Provide the [x, y] coordinate of the cell's center where the given text is located.  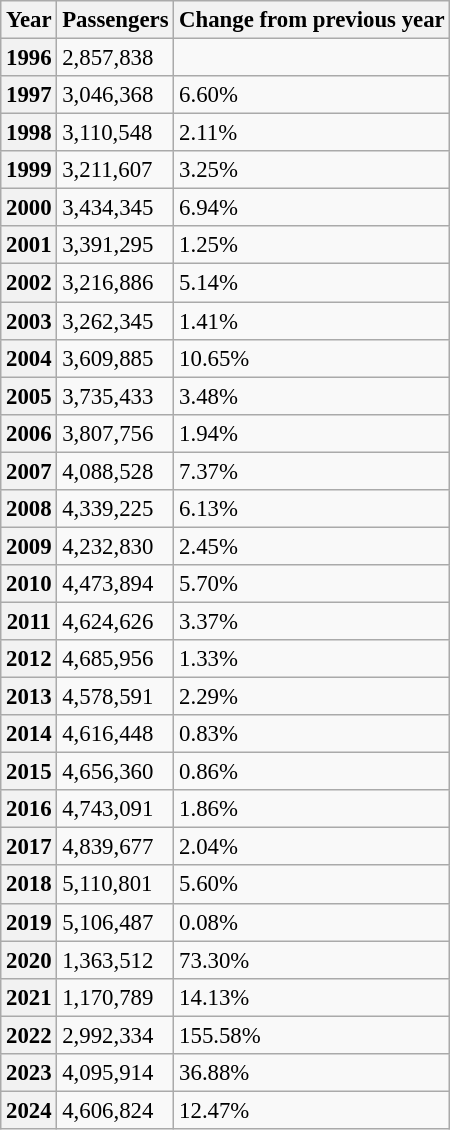
6.94% [312, 208]
3,211,607 [116, 170]
3,391,295 [116, 245]
1999 [29, 170]
2018 [29, 885]
2000 [29, 208]
2.29% [312, 697]
2008 [29, 509]
5,106,487 [116, 922]
6.13% [312, 509]
2013 [29, 697]
5.60% [312, 885]
3,807,756 [116, 433]
4,088,528 [116, 471]
3,434,345 [116, 208]
7.37% [312, 471]
2002 [29, 283]
1997 [29, 95]
4,578,591 [116, 697]
1.25% [312, 245]
4,473,894 [116, 584]
2010 [29, 584]
2021 [29, 997]
2,857,838 [116, 58]
1996 [29, 58]
1.94% [312, 433]
2004 [29, 358]
0.86% [312, 772]
3,609,885 [116, 358]
Change from previous year [312, 20]
2.04% [312, 847]
2001 [29, 245]
2024 [29, 1110]
3,046,368 [116, 95]
4,616,448 [116, 734]
2003 [29, 321]
2006 [29, 433]
6.60% [312, 95]
2.45% [312, 546]
2015 [29, 772]
2009 [29, 546]
2011 [29, 621]
36.88% [312, 1073]
0.83% [312, 734]
4,232,830 [116, 546]
2012 [29, 659]
Year [29, 20]
3.25% [312, 170]
4,839,677 [116, 847]
0.08% [312, 922]
2017 [29, 847]
1,363,512 [116, 960]
1.41% [312, 321]
4,656,360 [116, 772]
4,743,091 [116, 809]
1,170,789 [116, 997]
4,606,824 [116, 1110]
3.48% [312, 396]
5.70% [312, 584]
155.58% [312, 1035]
2020 [29, 960]
2,992,334 [116, 1035]
5,110,801 [116, 885]
2019 [29, 922]
2023 [29, 1073]
2016 [29, 809]
3,262,345 [116, 321]
4,685,956 [116, 659]
4,095,914 [116, 1073]
2014 [29, 734]
10.65% [312, 358]
1.33% [312, 659]
3,216,886 [116, 283]
3,110,548 [116, 133]
12.47% [312, 1110]
5.14% [312, 283]
1998 [29, 133]
2005 [29, 396]
Passengers [116, 20]
1.86% [312, 809]
3,735,433 [116, 396]
4,624,626 [116, 621]
3.37% [312, 621]
2007 [29, 471]
73.30% [312, 960]
4,339,225 [116, 509]
2022 [29, 1035]
14.13% [312, 997]
2.11% [312, 133]
